Capture the cell that displays the provided text and extract its (x, y) central coordinate. 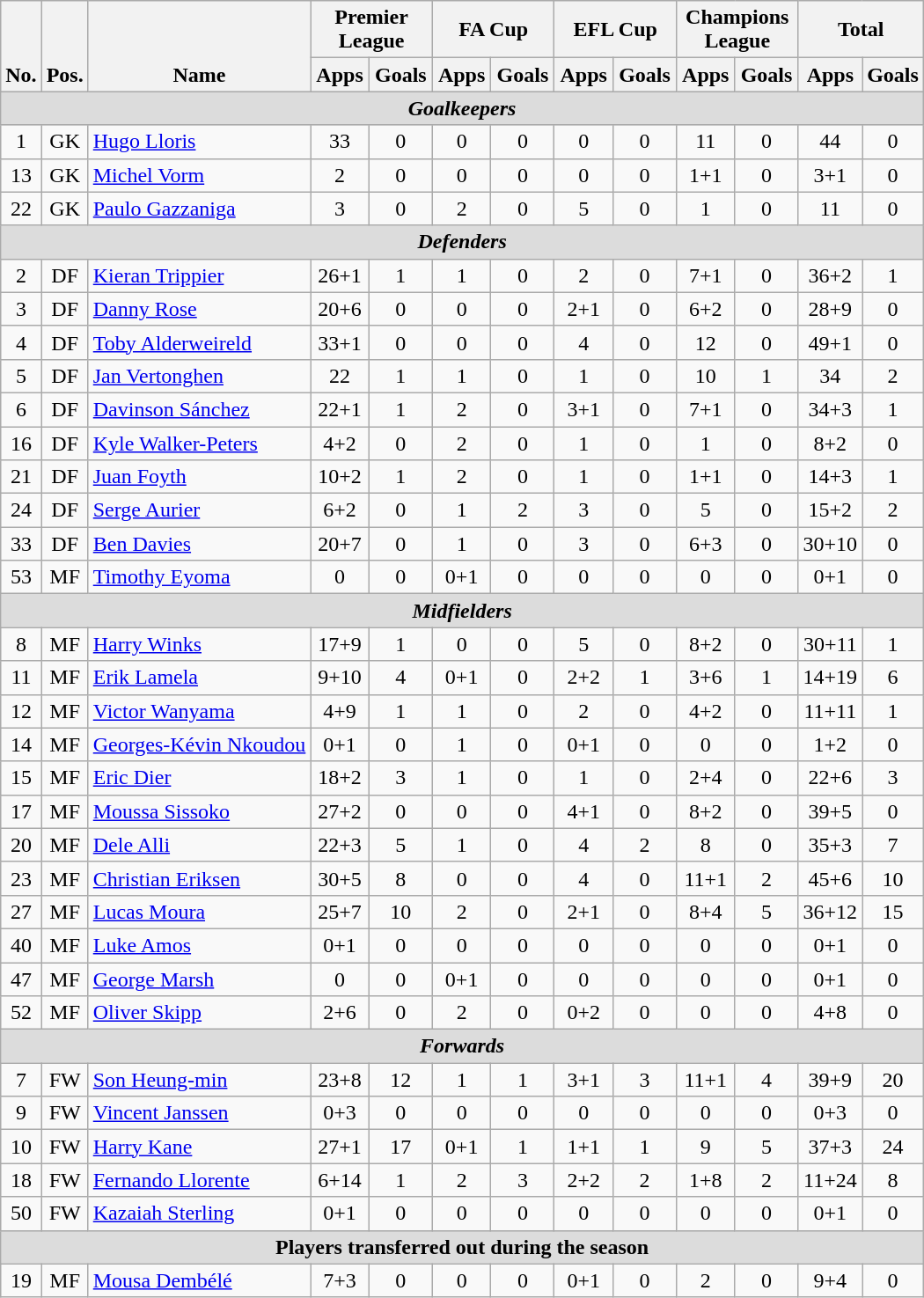
36+12 (831, 912)
27 (21, 912)
Kieran Trippier (199, 275)
21 (21, 477)
45+6 (831, 878)
4+1 (584, 811)
49+1 (831, 342)
Premier League (371, 30)
EFL Cup (616, 30)
34 (831, 376)
9+4 (831, 1280)
Ben Davies (199, 544)
22+3 (340, 845)
52 (21, 1013)
27+2 (340, 811)
8+4 (706, 912)
9+10 (340, 678)
Davinson Sánchez (199, 409)
28+9 (831, 309)
18 (21, 1180)
0+2 (584, 1013)
33+1 (340, 342)
Midfielders (463, 611)
1+2 (831, 744)
Georges-Kévin Nkoudou (199, 744)
Pos. (65, 46)
Hugo Lloris (199, 142)
27+1 (340, 1147)
30+10 (831, 544)
44 (831, 142)
2+4 (706, 778)
14+19 (831, 678)
FA Cup (493, 30)
22+1 (340, 409)
Luke Amos (199, 945)
Lucas Moura (199, 912)
2+6 (340, 1013)
7+3 (340, 1280)
1+8 (706, 1180)
Forwards (463, 1046)
Vincent Janssen (199, 1113)
30+5 (340, 878)
39+5 (831, 811)
14 (21, 744)
Son Heung-min (199, 1080)
4+8 (831, 1013)
6+14 (340, 1180)
Paulo Gazzaniga (199, 209)
Eric Dier (199, 778)
10+2 (340, 477)
30+11 (831, 644)
23 (21, 878)
Jan Vertonghen (199, 376)
Michel Vorm (199, 175)
23+8 (340, 1080)
No. (21, 46)
17+9 (340, 644)
Goalkeepers (463, 108)
Players transferred out during the season (463, 1247)
39+9 (831, 1080)
Harry Kane (199, 1147)
50 (21, 1214)
Defenders (463, 242)
Serge Aurier (199, 510)
Champions League (737, 30)
20+7 (340, 544)
Fernando Llorente (199, 1180)
Juan Foyth (199, 477)
Mousa Dembélé (199, 1280)
Kyle Walker-Peters (199, 443)
Oliver Skipp (199, 1013)
Total (861, 30)
37+3 (831, 1147)
Christian Eriksen (199, 878)
26+1 (340, 275)
13 (21, 175)
16 (21, 443)
4+9 (340, 711)
22+6 (831, 778)
14+3 (831, 477)
11+24 (831, 1180)
Danny Rose (199, 309)
Victor Wanyama (199, 711)
20+6 (340, 309)
Dele Alli (199, 845)
Name (199, 46)
Erik Lamela (199, 678)
18+2 (340, 778)
47 (21, 979)
George Marsh (199, 979)
36+2 (831, 275)
Harry Winks (199, 644)
11+11 (831, 711)
15+2 (831, 510)
40 (21, 945)
34+3 (831, 409)
Moussa Sissoko (199, 811)
35+3 (831, 845)
3+6 (706, 678)
53 (21, 577)
Toby Alderweireld (199, 342)
19 (21, 1280)
25+7 (340, 912)
6+3 (706, 544)
Timothy Eyoma (199, 577)
Kazaiah Sterling (199, 1214)
